Capture the cell that displays the provided text and extract its (X, Y) central coordinate. 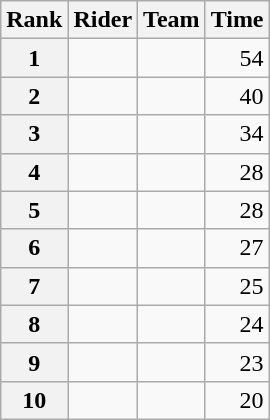
40 (237, 96)
Rider (103, 20)
7 (34, 286)
54 (237, 58)
5 (34, 210)
6 (34, 248)
24 (237, 324)
9 (34, 362)
Time (237, 20)
25 (237, 286)
10 (34, 400)
27 (237, 248)
23 (237, 362)
3 (34, 134)
1 (34, 58)
8 (34, 324)
4 (34, 172)
2 (34, 96)
20 (237, 400)
Rank (34, 20)
34 (237, 134)
Team (172, 20)
